Find where the given text appears and provide that cell's center as (X, Y) coordinate. 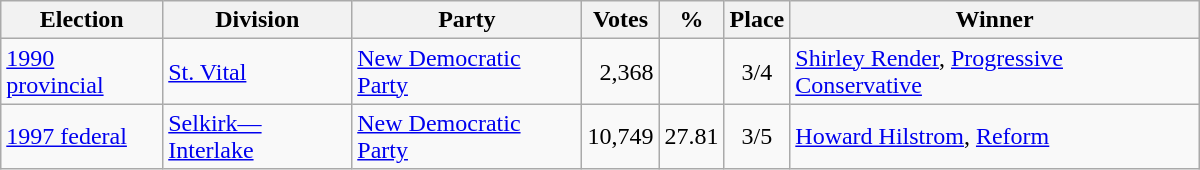
Division (258, 20)
Howard Hilstrom, Reform (994, 136)
Party (467, 20)
Winner (994, 20)
St. Vital (258, 72)
Place (757, 20)
3/4 (757, 72)
1990 provincial (82, 72)
3/5 (757, 136)
Selkirk—Interlake (258, 136)
2,368 (620, 72)
Election (82, 20)
Votes (620, 20)
1997 federal (82, 136)
10,749 (620, 136)
% (692, 20)
27.81 (692, 136)
Shirley Render, Progressive Conservative (994, 72)
